Return [x, y] of the center of cell containing provided text 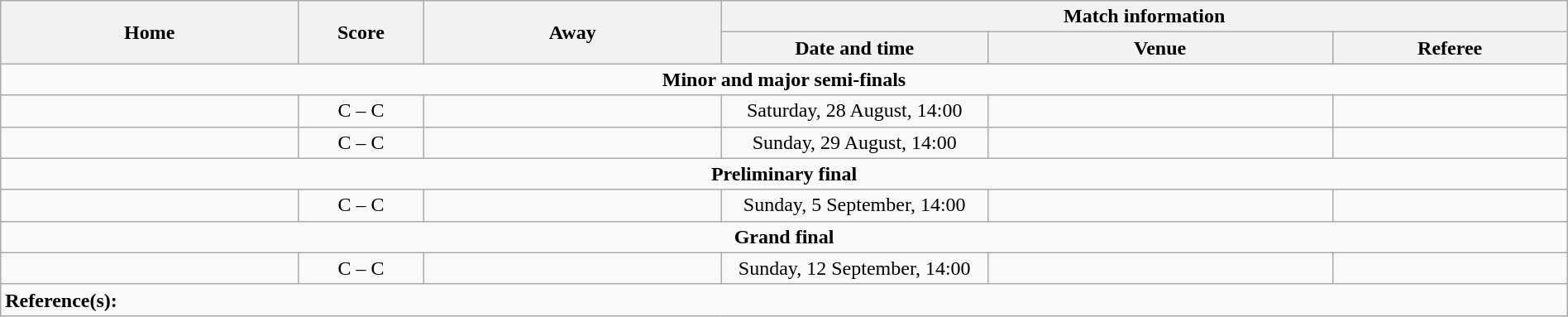
Grand final [784, 237]
Venue [1159, 48]
Score [361, 32]
Reference(s): [784, 300]
Minor and major semi-finals [784, 79]
Sunday, 5 September, 14:00 [854, 205]
Date and time [854, 48]
Away [572, 32]
Saturday, 28 August, 14:00 [854, 111]
Referee [1450, 48]
Sunday, 29 August, 14:00 [854, 142]
Sunday, 12 September, 14:00 [854, 268]
Home [150, 32]
Match information [1145, 17]
Preliminary final [784, 174]
